Find where the given text appears and provide that cell's center as [X, Y] coordinate. 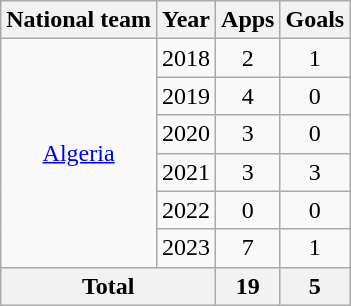
2021 [186, 172]
5 [315, 286]
2020 [186, 134]
2018 [186, 58]
Year [186, 20]
Apps [248, 20]
4 [248, 96]
7 [248, 248]
19 [248, 286]
Goals [315, 20]
Algeria [79, 153]
2023 [186, 248]
2022 [186, 210]
Total [108, 286]
National team [79, 20]
2019 [186, 96]
2 [248, 58]
